Output the (X, Y) coordinate of the center of the cell containing the given text.  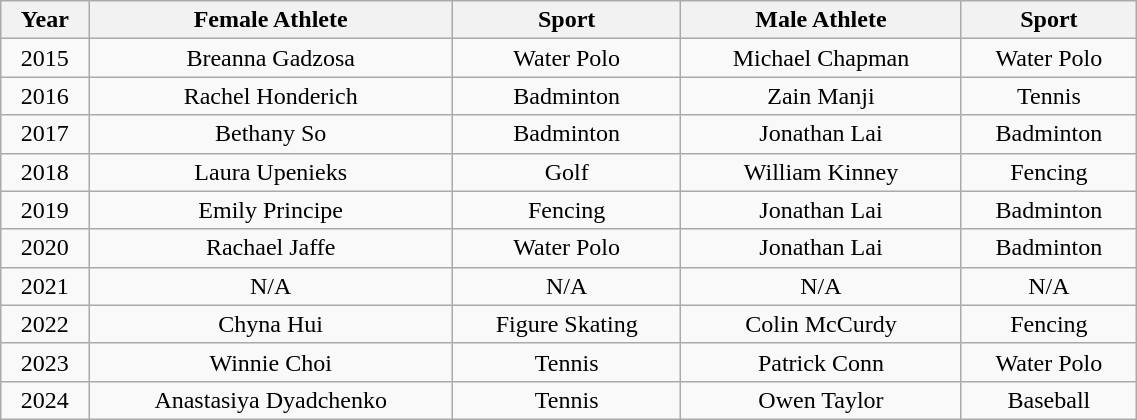
Year (45, 20)
William Kinney (821, 172)
Breanna Gadzosa (271, 58)
2021 (45, 286)
Anastasiya Dyadchenko (271, 400)
Baseball (1049, 400)
2016 (45, 96)
2022 (45, 324)
Chyna Hui (271, 324)
2019 (45, 210)
2015 (45, 58)
2017 (45, 134)
2024 (45, 400)
Laura Upenieks (271, 172)
Male Athlete (821, 20)
Winnie Choi (271, 362)
Figure Skating (566, 324)
Female Athlete (271, 20)
2023 (45, 362)
Michael Chapman (821, 58)
Rachael Jaffe (271, 248)
Patrick Conn (821, 362)
2018 (45, 172)
Golf (566, 172)
Bethany So (271, 134)
Owen Taylor (821, 400)
Rachel Honderich (271, 96)
Zain Manji (821, 96)
Emily Principe (271, 210)
Colin McCurdy (821, 324)
2020 (45, 248)
